From the cell containing the given text, extract its center point as [X, Y] coordinate. 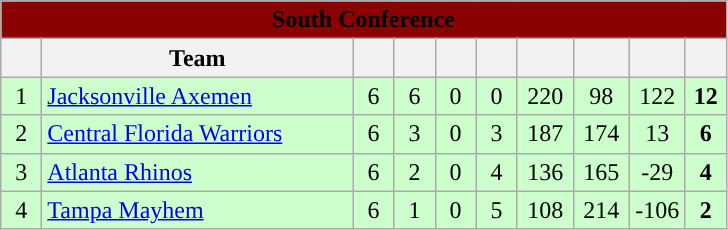
13 [657, 134]
Atlanta Rhinos [198, 172]
220 [545, 96]
12 [706, 96]
-106 [657, 210]
Jacksonville Axemen [198, 96]
South Conference [364, 20]
187 [545, 134]
174 [601, 134]
165 [601, 172]
214 [601, 210]
108 [545, 210]
5 [496, 210]
122 [657, 96]
Team [198, 58]
Central Florida Warriors [198, 134]
98 [601, 96]
136 [545, 172]
Tampa Mayhem [198, 210]
-29 [657, 172]
